Output the (x, y) coordinate of the center of the cell containing the given text.  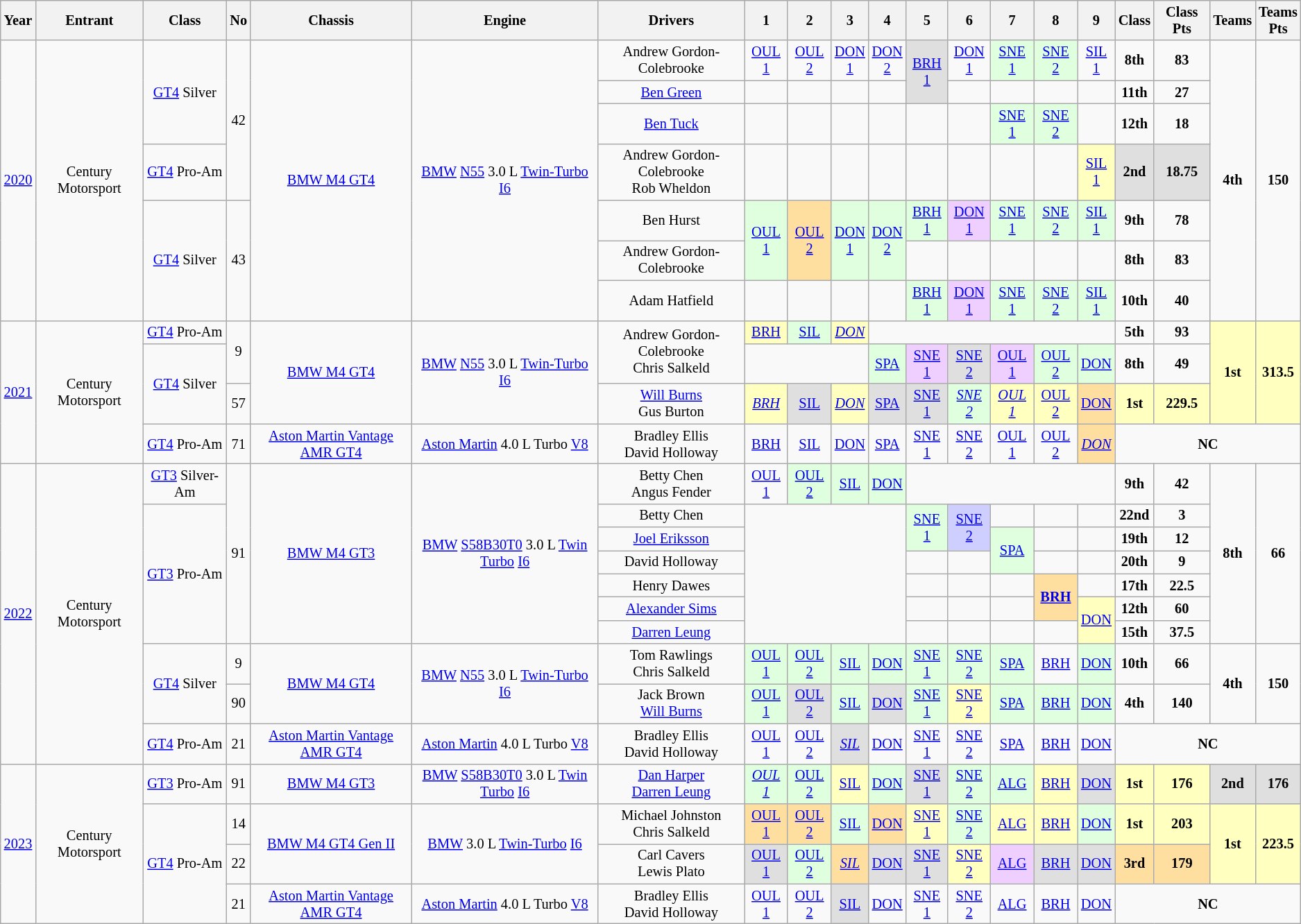
6 (969, 20)
1 (766, 20)
Andrew Gordon-Colebrooke Chris Salkeld (672, 352)
22nd (1134, 515)
Darren Leung (672, 632)
7 (1012, 20)
Carl Cavers Lewis Plato (672, 864)
Dan Harper Darren Leung (672, 784)
18.75 (1182, 172)
Class Pts (1182, 20)
17th (1134, 585)
49 (1182, 363)
Betty Chen Angus Fender (672, 484)
Adam Hatfield (672, 300)
12 (1182, 539)
229.5 (1182, 404)
No (239, 20)
Joel Eriksson (672, 539)
2020 (18, 180)
David Holloway (672, 562)
Drivers (672, 20)
43 (239, 261)
203 (1182, 823)
18 (1182, 123)
140 (1182, 703)
11th (1134, 92)
8 (1056, 20)
19th (1134, 539)
14 (239, 823)
22.5 (1182, 585)
Engine (505, 20)
Betty Chen (672, 515)
2023 (18, 844)
37.5 (1182, 632)
Ben Hurst (672, 221)
71 (239, 444)
Jack Brown Will Burns (672, 703)
179 (1182, 864)
20th (1134, 562)
Alexander Sims (672, 608)
2021 (18, 393)
Andrew Gordon-Colebrooke Rob Wheldon (672, 172)
60 (1182, 608)
313.5 (1278, 372)
93 (1182, 332)
Henry Dawes (672, 585)
Michael Johnston Chris Salkeld (672, 823)
5 (927, 20)
40 (1182, 300)
4 (887, 20)
Will Burns Gus Burton (672, 404)
2022 (18, 613)
223.5 (1278, 844)
Teams (1233, 20)
5th (1134, 332)
27 (1182, 92)
TeamsPts (1278, 20)
3rd (1134, 864)
GT3 Silver-Am (185, 484)
BMW M4 GT4 Gen II (331, 844)
15th (1134, 632)
Ben Green (672, 92)
Chassis (331, 20)
57 (239, 404)
Ben Tuck (672, 123)
90 (239, 703)
78 (1182, 221)
Year (18, 20)
BMW 3.0 L Twin-Turbo I6 (505, 844)
Entrant (89, 20)
2 (809, 20)
22 (239, 864)
Tom Rawlings Chris Salkeld (672, 664)
